Locate the cell with the specified text and output its [X, Y] center coordinate. 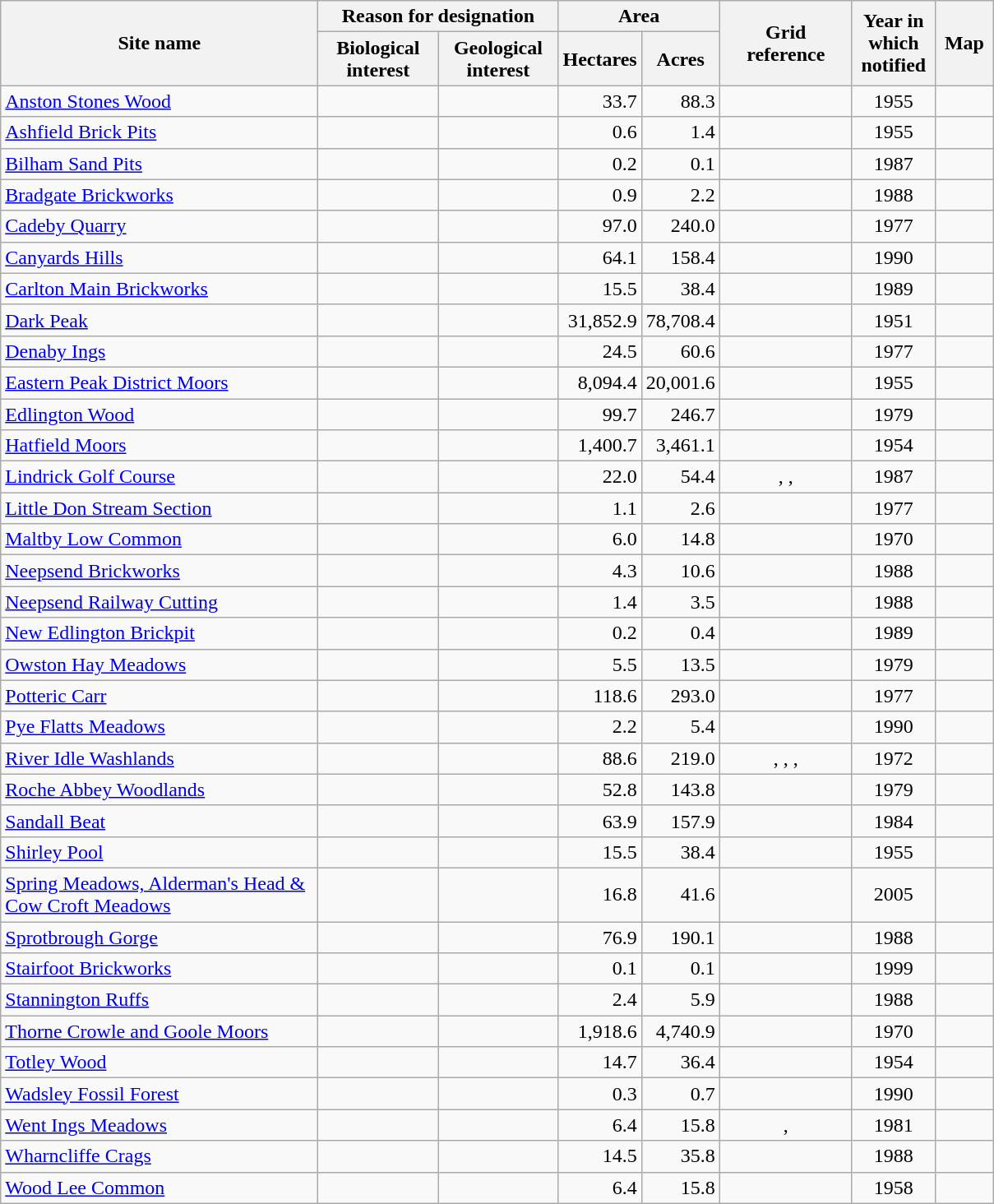
6.0 [600, 539]
Dark Peak [160, 320]
24.5 [600, 351]
Cadeby Quarry [160, 226]
1.1 [600, 508]
2005 [893, 895]
240.0 [681, 226]
Wadsley Fossil Forest [160, 1094]
Canyards Hills [160, 257]
60.6 [681, 351]
Hatfield Moors [160, 446]
78,708.4 [681, 320]
76.9 [600, 937]
Neepsend Railway Cutting [160, 602]
Stairfoot Brickworks [160, 969]
99.7 [600, 414]
63.9 [600, 821]
14.8 [681, 539]
Sprotbrough Gorge [160, 937]
20,001.6 [681, 382]
Went Ings Meadows [160, 1125]
64.1 [600, 257]
293.0 [681, 696]
Neepsend Brickworks [160, 571]
Wharncliffe Crags [160, 1156]
Wood Lee Common [160, 1188]
5.9 [681, 1000]
Site name [160, 43]
13.5 [681, 665]
Year in which notified [893, 43]
Carlton Main Brickworks [160, 289]
190.1 [681, 937]
1958 [893, 1188]
88.6 [600, 758]
Sandall Beat [160, 821]
Area [639, 16]
Thorne Crowle and Goole Moors [160, 1031]
Hectares [600, 59]
Totley Wood [160, 1063]
Ashfield Brick Pits [160, 132]
118.6 [600, 696]
Anston Stones Wood [160, 101]
Maltby Low Common [160, 539]
River Idle Washlands [160, 758]
97.0 [600, 226]
Acres [681, 59]
1984 [893, 821]
1981 [893, 1125]
0.3 [600, 1094]
3.5 [681, 602]
Potteric Carr [160, 696]
0.7 [681, 1094]
Roche Abbey Woodlands [160, 790]
157.9 [681, 821]
, , , [786, 758]
, [786, 1125]
Edlington Wood [160, 414]
1972 [893, 758]
Stannington Ruffs [160, 1000]
Owston Hay Meadows [160, 665]
5.5 [600, 665]
5.4 [681, 727]
0.4 [681, 633]
219.0 [681, 758]
Bilham Sand Pits [160, 164]
1,400.7 [600, 446]
54.4 [681, 477]
158.4 [681, 257]
3,461.1 [681, 446]
33.7 [600, 101]
35.8 [681, 1156]
Shirley Pool [160, 852]
Pye Flatts Meadows [160, 727]
4.3 [600, 571]
246.7 [681, 414]
2.6 [681, 508]
8,094.4 [600, 382]
Spring Meadows, Alderman's Head & Cow Croft Meadows [160, 895]
14.7 [600, 1063]
16.8 [600, 895]
Little Don Stream Section [160, 508]
Map [964, 43]
Lindrick Golf Course [160, 477]
10.6 [681, 571]
Geological interest [498, 59]
1951 [893, 320]
31,852.9 [600, 320]
22.0 [600, 477]
Biological interest [378, 59]
Eastern Peak District Moors [160, 382]
1999 [893, 969]
88.3 [681, 101]
36.4 [681, 1063]
Grid reference [786, 43]
2.4 [600, 1000]
41.6 [681, 895]
52.8 [600, 790]
0.6 [600, 132]
0.9 [600, 195]
4,740.9 [681, 1031]
, , [786, 477]
Reason for designation [438, 16]
Denaby Ings [160, 351]
143.8 [681, 790]
14.5 [600, 1156]
Bradgate Brickworks [160, 195]
New Edlington Brickpit [160, 633]
1,918.6 [600, 1031]
